Provide the [x, y] coordinate of the cell's center where the given text is located.  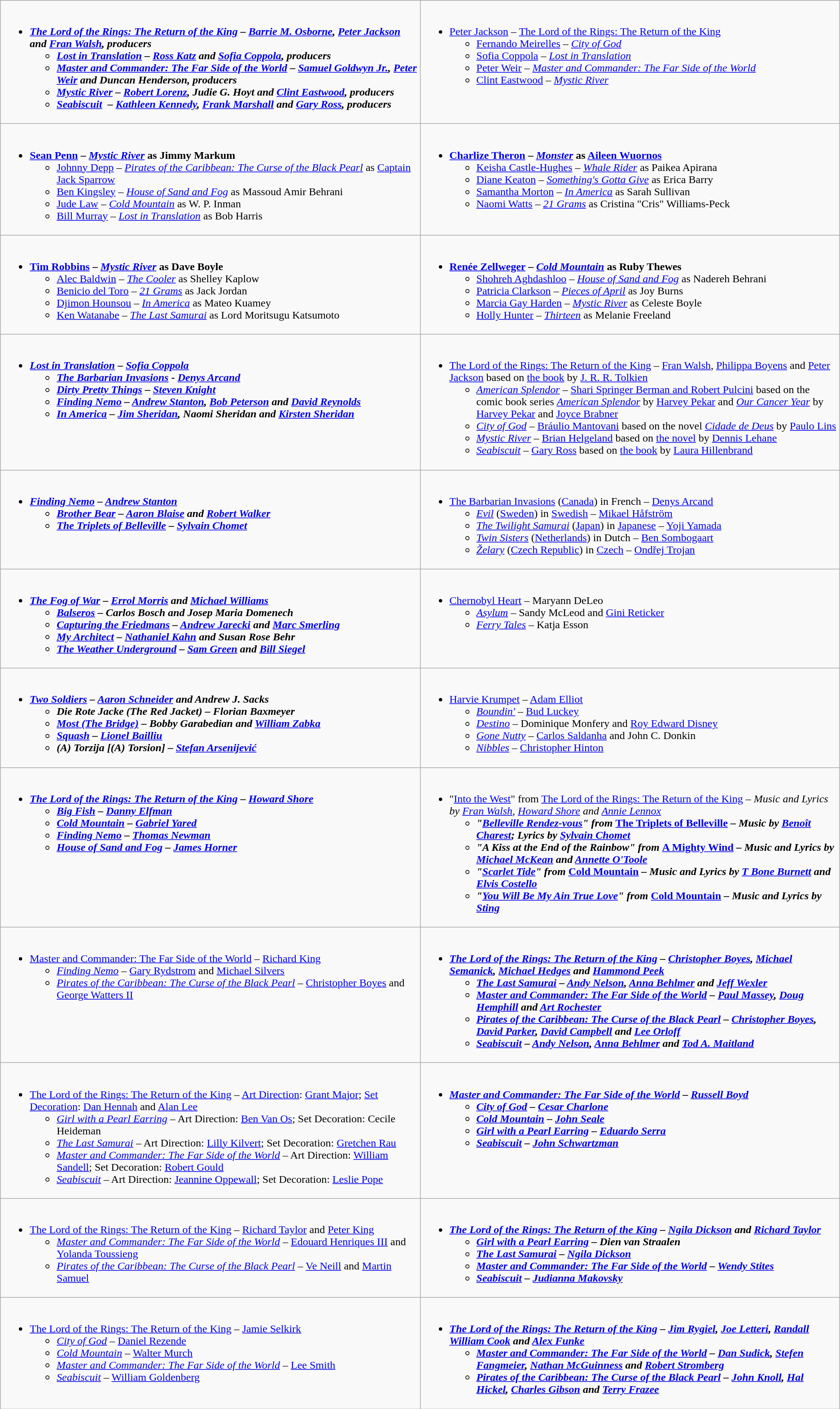
Finding Nemo – Andrew StantonBrother Bear – Aaron Blaise and Robert WalkerThe Triplets of Belleville – Sylvain Chomet [210, 520]
Chernobyl Heart – Maryann DeLeoAsylum – Sandy McLeod and Gini RetickerFerry Tales – Katja Esson [630, 618]
